Provide the [x, y] coordinate of the cell's center where the given text is located.  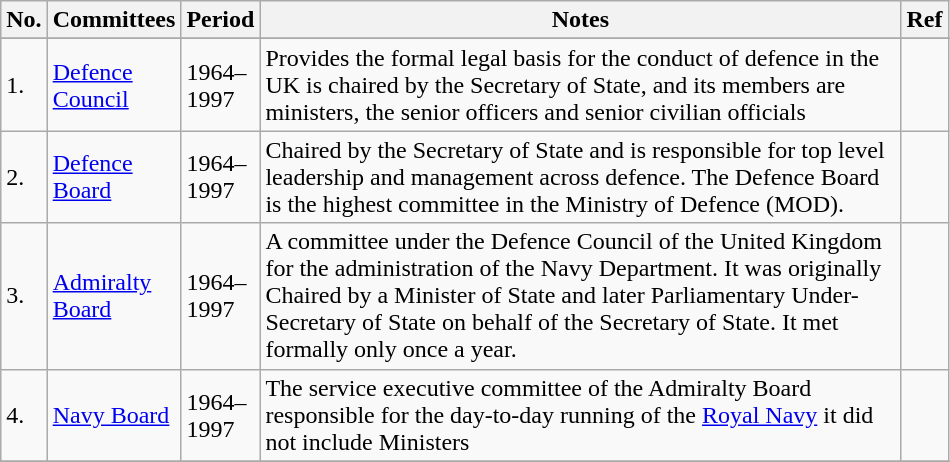
Navy Board [114, 415]
Ref [924, 20]
Notes [580, 20]
1. [24, 85]
Defence Council [114, 85]
3. [24, 296]
The service executive committee of the Admiralty Board responsible for the day-to-day running of the Royal Navy it did not include Ministers [580, 415]
Committees [114, 20]
Admiralty Board [114, 296]
Period [220, 20]
Defence Board [114, 177]
No. [24, 20]
4. [24, 415]
2. [24, 177]
